Locate the cell with the specified text and output its (X, Y) center coordinate. 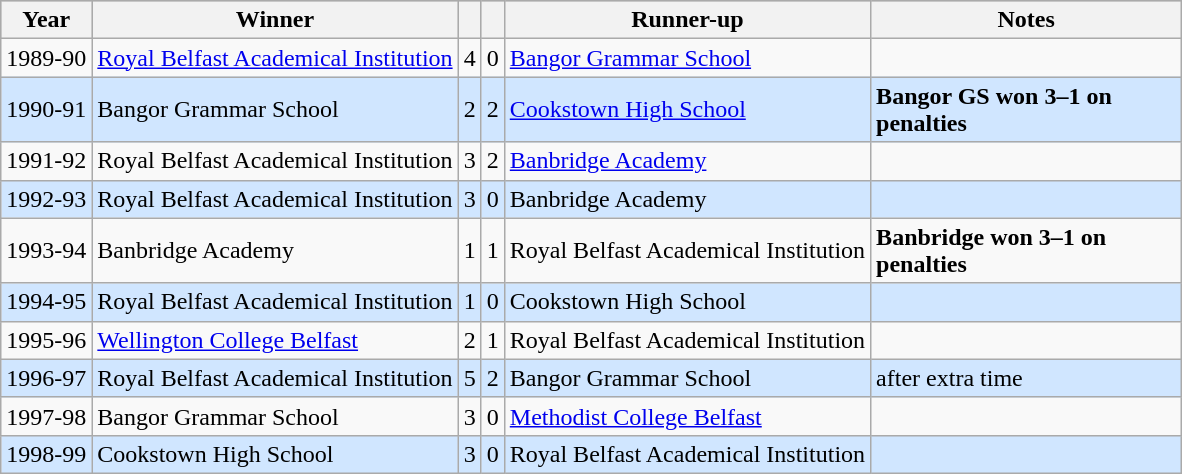
1996-97 (46, 378)
after extra time (1026, 378)
Banbridge won 3–1 on penalties (1026, 250)
1993-94 (46, 250)
1994-95 (46, 302)
1992-93 (46, 199)
Runner-up (687, 20)
4 (470, 58)
1997-98 (46, 416)
1995-96 (46, 340)
5 (470, 378)
Wellington College Belfast (275, 340)
1990-91 (46, 110)
Notes (1026, 20)
Methodist College Belfast (687, 416)
Bangor GS won 3–1 on penalties (1026, 110)
1991-92 (46, 161)
Winner (275, 20)
Year (46, 20)
1989-90 (46, 58)
1998-99 (46, 454)
